For the text-containing cell, return its midpoint in [x, y] coordinate format. 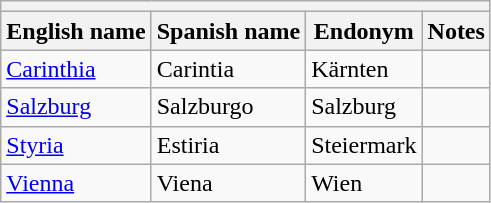
Styria [76, 145]
Notes [456, 31]
Salzburgo [228, 107]
Spanish name [228, 31]
Viena [228, 183]
Wien [364, 183]
Kärnten [364, 69]
Steiermark [364, 145]
Vienna [76, 183]
English name [76, 31]
Carinthia [76, 69]
Endonym [364, 31]
Carintia [228, 69]
Estiria [228, 145]
